Pinpoint the cell where the given text exists, returning its (X, Y) midpoint coordinate. 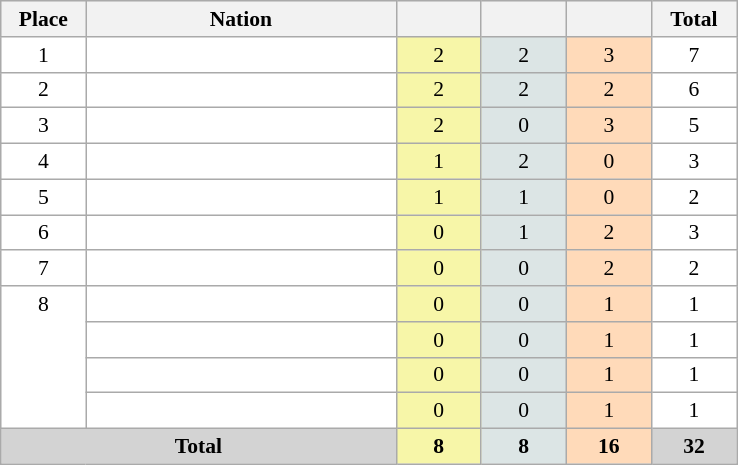
16 (608, 447)
32 (694, 447)
4 (44, 162)
Place (44, 19)
Nation (241, 19)
